For the text-containing cell, return its midpoint in [X, Y] coordinate format. 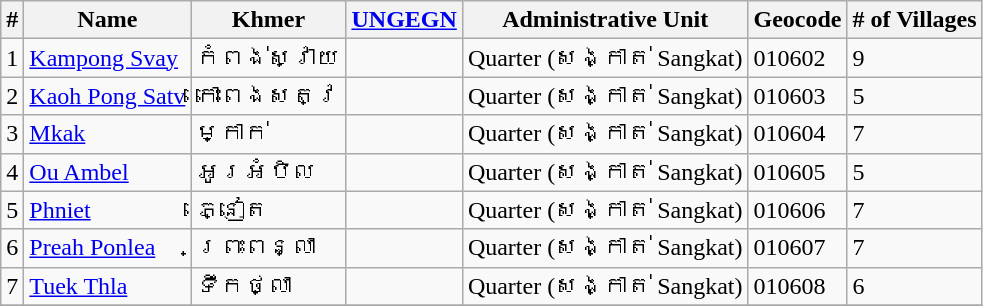
010605 [798, 172]
កោះពងសត្វ [268, 96]
010603 [798, 96]
1 [12, 58]
Name [108, 20]
# [12, 20]
UNGEGN [404, 20]
Ou Ambel [108, 172]
Mkak [108, 134]
Phniet [108, 210]
កំពង់ស្វាយ [268, 58]
Preah Ponlea [108, 248]
010606 [798, 210]
010604 [798, 134]
ម្កាក់ [268, 134]
Tuek Thla [108, 286]
2 [12, 96]
010608 [798, 286]
3 [12, 134]
010602 [798, 58]
Khmer [268, 20]
អូរអំបិល [268, 172]
4 [12, 172]
Kampong Svay [108, 58]
ទឹកថ្លា [268, 286]
Kaoh Pong Satv [108, 96]
9 [914, 58]
ភ្នៀត [268, 210]
ព្រះពន្លា [268, 248]
# of Villages [914, 20]
Administrative Unit [605, 20]
010607 [798, 248]
Geocode [798, 20]
